Scan for the cell matching the given text and deliver its [X, Y] coordinate at center. 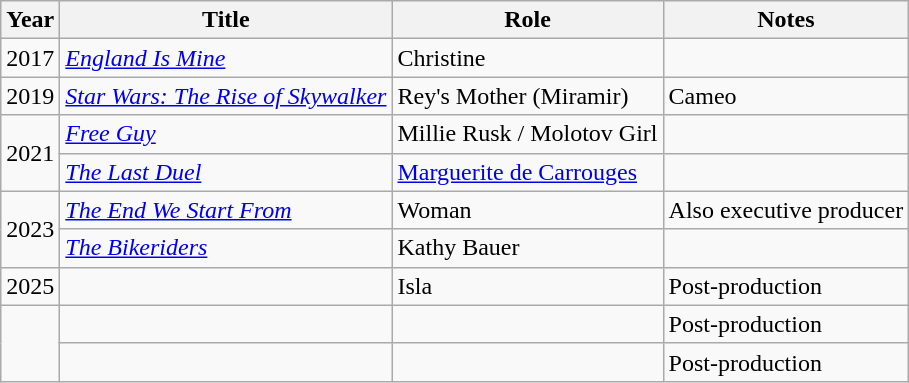
England Is Mine [226, 58]
2019 [30, 96]
2025 [30, 286]
Isla [528, 286]
Role [528, 20]
Notes [786, 20]
The Bikeriders [226, 248]
2023 [30, 229]
The Last Duel [226, 172]
Free Guy [226, 134]
Kathy Bauer [528, 248]
2017 [30, 58]
Rey's Mother (Miramir) [528, 96]
Star Wars: The Rise of Skywalker [226, 96]
Marguerite de Carrouges [528, 172]
Christine [528, 58]
The End We Start From [226, 210]
Also executive producer [786, 210]
Title [226, 20]
Millie Rusk / Molotov Girl [528, 134]
Woman [528, 210]
2021 [30, 153]
Year [30, 20]
Cameo [786, 96]
